Pinpoint the cell where the given text exists, returning its (x, y) midpoint coordinate. 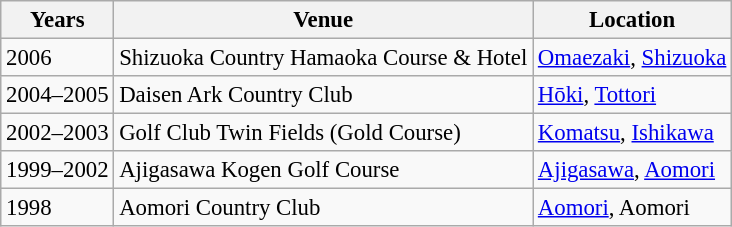
Daisen Ark Country Club (324, 95)
Ajigasawa, Aomori (632, 170)
Aomori, Aomori (632, 208)
2004–2005 (58, 95)
Golf Club Twin Fields (Gold Course) (324, 133)
Location (632, 20)
Hōki, Tottori (632, 95)
2006 (58, 58)
Omaezaki, Shizuoka (632, 58)
1999–2002 (58, 170)
Komatsu, Ishikawa (632, 133)
Aomori Country Club (324, 208)
Shizuoka Country Hamaoka Course & Hotel (324, 58)
1998 (58, 208)
Venue (324, 20)
2002–2003 (58, 133)
Ajigasawa Kogen Golf Course (324, 170)
Years (58, 20)
